Capture the cell that displays the provided text and extract its [x, y] central coordinate. 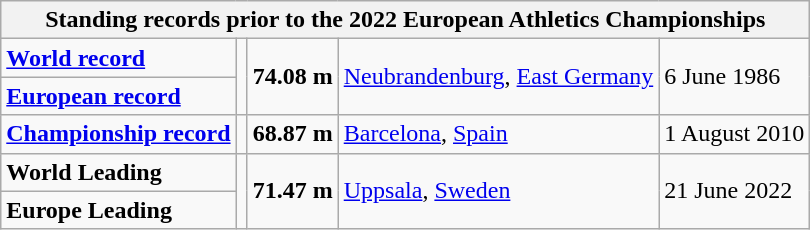
1 August 2010 [734, 134]
Europe Leading [118, 210]
Neubrandenburg, East Germany [498, 77]
6 June 1986 [734, 77]
European record [118, 96]
68.87 m [292, 134]
71.47 m [292, 191]
World Leading [118, 172]
21 June 2022 [734, 191]
74.08 m [292, 77]
Barcelona, Spain [498, 134]
Standing records prior to the 2022 European Athletics Championships [406, 20]
Championship record [118, 134]
World record [118, 58]
Uppsala, Sweden [498, 191]
